Capture the cell that displays the provided text and extract its [x, y] central coordinate. 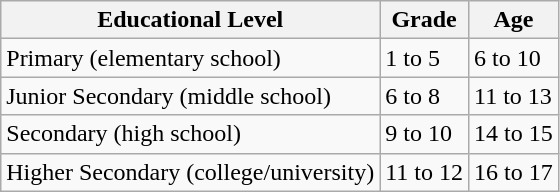
Age [514, 20]
Junior Secondary (middle school) [190, 96]
6 to 8 [424, 96]
11 to 13 [514, 96]
6 to 10 [514, 58]
9 to 10 [424, 134]
Grade [424, 20]
Primary (elementary school) [190, 58]
Higher Secondary (college/university) [190, 172]
16 to 17 [514, 172]
14 to 15 [514, 134]
Educational Level [190, 20]
1 to 5 [424, 58]
Secondary (high school) [190, 134]
11 to 12 [424, 172]
